Extract the [X, Y] coordinate from the center of the cell holding the provided text.  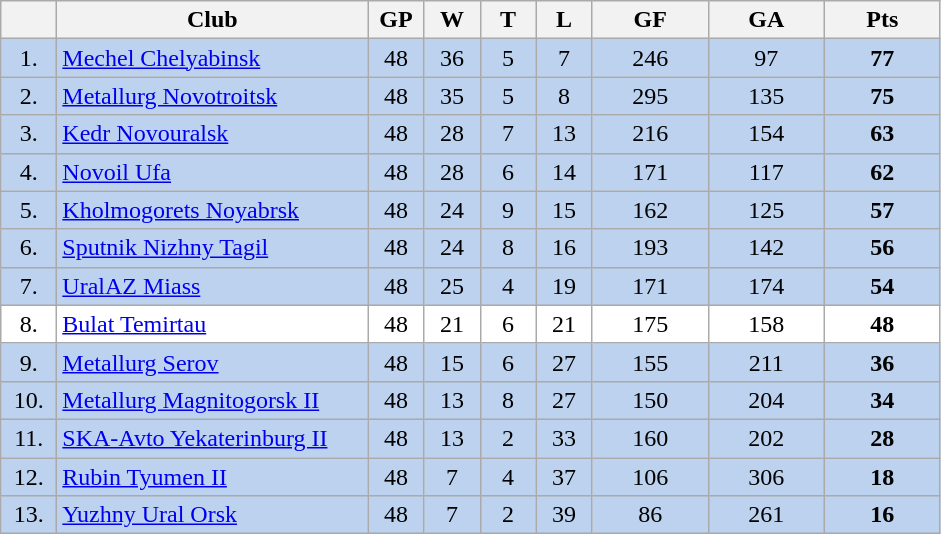
11. [29, 438]
246 [650, 58]
UralAZ Miass [212, 286]
10. [29, 400]
216 [650, 134]
150 [650, 400]
37 [564, 477]
306 [766, 477]
2. [29, 96]
162 [650, 210]
5. [29, 210]
1. [29, 58]
158 [766, 324]
295 [650, 96]
142 [766, 248]
GA [766, 20]
14 [564, 172]
Pts [882, 20]
9 [508, 210]
125 [766, 210]
Metallurg Novotroitsk [212, 96]
25 [452, 286]
Yuzhny Ural Orsk [212, 515]
33 [564, 438]
Sputnik Nizhny Tagil [212, 248]
63 [882, 134]
Metallurg Serov [212, 362]
Novoil Ufa [212, 172]
57 [882, 210]
T [508, 20]
54 [882, 286]
Kedr Novouralsk [212, 134]
Bulat Temirtau [212, 324]
261 [766, 515]
6. [29, 248]
202 [766, 438]
174 [766, 286]
3. [29, 134]
13. [29, 515]
SKA-Avto Yekaterinburg II [212, 438]
34 [882, 400]
W [452, 20]
9. [29, 362]
75 [882, 96]
7. [29, 286]
8. [29, 324]
160 [650, 438]
35 [452, 96]
Mechel Chelyabinsk [212, 58]
Rubin Tyumen II [212, 477]
155 [650, 362]
86 [650, 515]
106 [650, 477]
L [564, 20]
12. [29, 477]
39 [564, 515]
154 [766, 134]
135 [766, 96]
193 [650, 248]
77 [882, 58]
Kholmogorets Noyabrsk [212, 210]
211 [766, 362]
4. [29, 172]
117 [766, 172]
18 [882, 477]
Metallurg Magnitogorsk II [212, 400]
62 [882, 172]
204 [766, 400]
GP [396, 20]
Club [212, 20]
97 [766, 58]
GF [650, 20]
19 [564, 286]
56 [882, 248]
175 [650, 324]
